Provide the (x, y) coordinate of the cell's center where the given text is located.  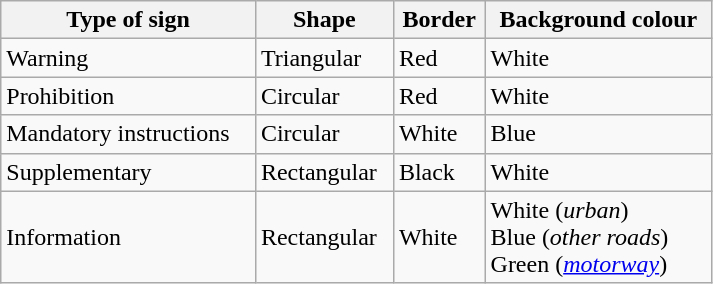
Information (128, 237)
Supplementary (128, 172)
White (urban)Blue (other roads)Green (motorway) (598, 237)
Prohibition (128, 96)
Warning (128, 58)
Triangular (324, 58)
Background colour (598, 20)
Black (439, 172)
Blue (598, 134)
Border (439, 20)
Mandatory instructions (128, 134)
Shape (324, 20)
Type of sign (128, 20)
